Locate the cell with the specified text and output its (x, y) center coordinate. 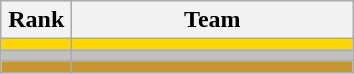
Team (212, 20)
Rank (36, 20)
